Output the [X, Y] coordinate of the center of the cell containing the given text.  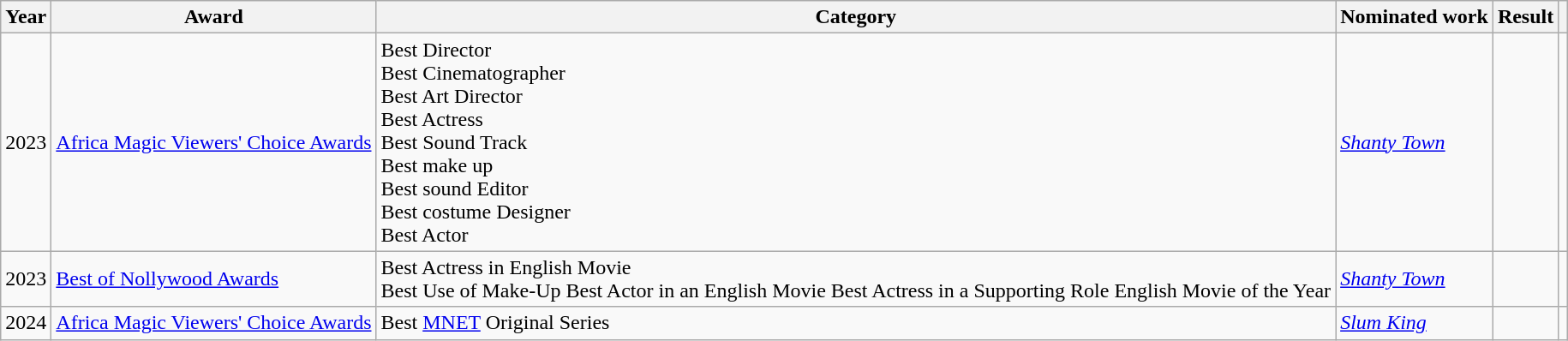
Category [856, 17]
Slum King [1415, 323]
Best of Nollywood Awards [214, 279]
2024 [26, 323]
Award [214, 17]
Best MNET Original Series [856, 323]
Year [26, 17]
Best Actress in English MovieBest Use of Make-Up Best Actor in an English Movie Best Actress in a Supporting Role English Movie of the Year [856, 279]
Nominated work [1415, 17]
Best DirectorBest CinematographerBest Art DirectorBest ActressBest Sound TrackBest make upBest sound EditorBest costume DesignerBest Actor [856, 142]
Result [1525, 17]
